Determine the (x, y) coordinate at the center of the cell enclosing the given text.  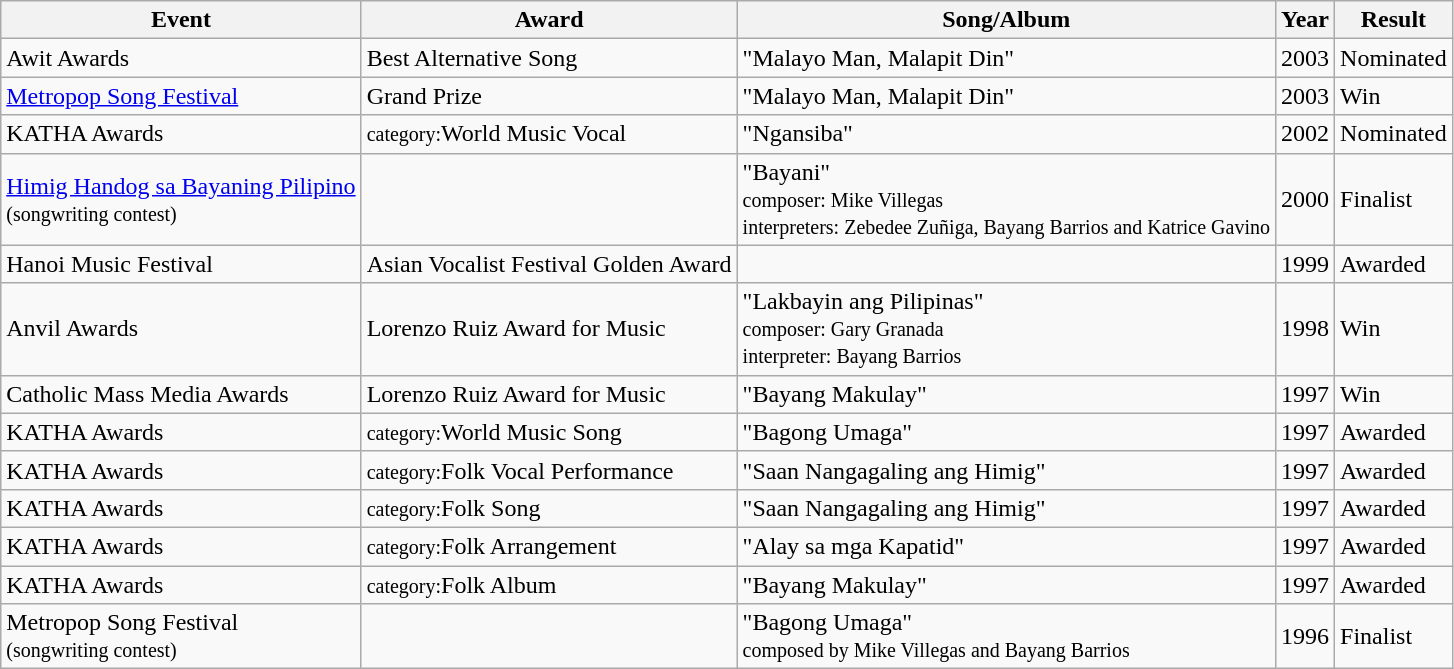
Event (181, 20)
Song/Album (1006, 20)
Result (1394, 20)
"Bagong Umaga" (1006, 432)
2002 (1304, 134)
Best Alternative Song (549, 58)
1999 (1304, 264)
1996 (1304, 636)
category:Folk Vocal Performance (549, 470)
category:Folk Album (549, 585)
Awit Awards (181, 58)
1998 (1304, 329)
"Bayani" composer: Mike Villegas interpreters: Zebedee Zuñiga, Bayang Barrios and Katrice Gavino (1006, 199)
category:Folk Song (549, 508)
Catholic Mass Media Awards (181, 394)
Anvil Awards (181, 329)
"Ngansiba" (1006, 134)
Metropop Song Festival (181, 96)
Grand Prize (549, 96)
category:Folk Arrangement (549, 546)
category:World Music Vocal (549, 134)
"Alay sa mga Kapatid" (1006, 546)
Hanoi Music Festival (181, 264)
2000 (1304, 199)
Asian Vocalist Festival Golden Award (549, 264)
Metropop Song Festival (songwriting contest) (181, 636)
Year (1304, 20)
category:World Music Song (549, 432)
Himig Handog sa Bayaning Pilipino (songwriting contest) (181, 199)
"Lakbayin ang Pilipinas" composer: Gary Granada interpreter: Bayang Barrios (1006, 329)
"Bagong Umaga" composed by Mike Villegas and Bayang Barrios (1006, 636)
Award (549, 20)
